From the cell containing the given text, extract its center point as [X, Y] coordinate. 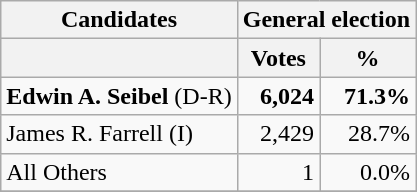
Candidates [119, 20]
0.0% [368, 172]
% [368, 58]
All Others [119, 172]
2,429 [278, 134]
James R. Farrell (I) [119, 134]
Edwin A. Seibel (D-R) [119, 96]
71.3% [368, 96]
Votes [278, 58]
6,024 [278, 96]
General election [326, 20]
28.7% [368, 134]
1 [278, 172]
